Return [X, Y] of the center of cell containing provided text 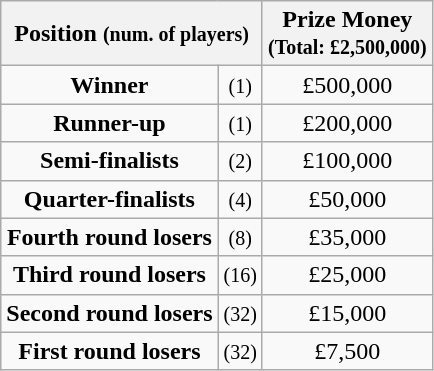
£100,000 [347, 161]
£7,500 [347, 351]
£35,000 [347, 237]
£25,000 [347, 275]
£200,000 [347, 123]
Runner-up [110, 123]
Fourth round losers [110, 237]
(2) [240, 161]
(16) [240, 275]
Winner [110, 85]
Third round losers [110, 275]
Second round losers [110, 313]
Position (num. of players) [132, 34]
£50,000 [347, 199]
£500,000 [347, 85]
Prize Money(Total: £2,500,000) [347, 34]
£15,000 [347, 313]
(4) [240, 199]
Semi-finalists [110, 161]
Quarter-finalists [110, 199]
(8) [240, 237]
First round losers [110, 351]
